Output the (X, Y) coordinate of the center of the cell containing the given text.  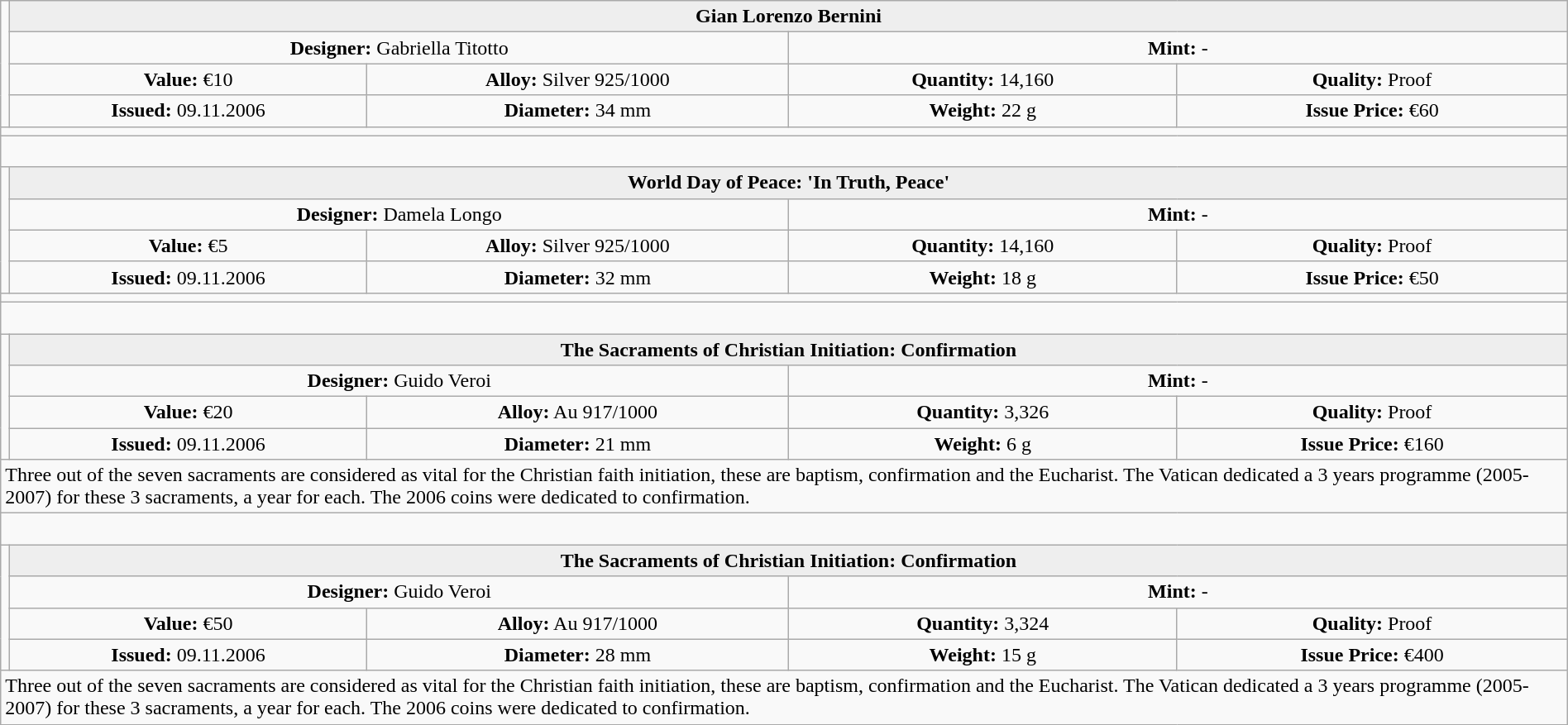
Quantity: 3,326 (982, 413)
Diameter: 21 mm (577, 444)
Designer: Gabriella Titotto (399, 48)
Weight: 22 g (982, 111)
Diameter: 34 mm (577, 111)
Diameter: 28 mm (577, 655)
Issue Price: €160 (1372, 444)
Value: €50 (189, 623)
Value: €5 (189, 246)
Value: €10 (189, 79)
Gian Lorenzo Bernini (789, 17)
World Day of Peace: 'In Truth, Peace' (789, 183)
Issue Price: €400 (1372, 655)
Quantity: 3,324 (982, 623)
Weight: 6 g (982, 444)
Weight: 18 g (982, 277)
Issue Price: €60 (1372, 111)
Value: €20 (189, 413)
Diameter: 32 mm (577, 277)
Designer: Damela Longo (399, 214)
Weight: 15 g (982, 655)
Issue Price: €50 (1372, 277)
